Capture the cell that displays the provided text and extract its [x, y] central coordinate. 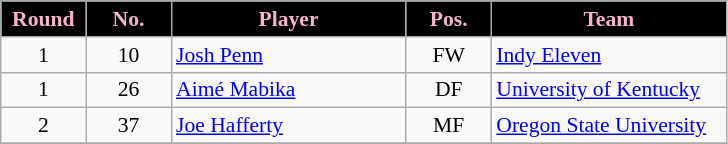
2 [44, 126]
Oregon State University [608, 126]
MF [448, 126]
26 [128, 90]
Joe Hafferty [288, 126]
10 [128, 55]
Player [288, 19]
FW [448, 55]
Round [44, 19]
Pos. [448, 19]
Team [608, 19]
DF [448, 90]
Indy Eleven [608, 55]
University of Kentucky [608, 90]
Aimé Mabika [288, 90]
37 [128, 126]
No. [128, 19]
Josh Penn [288, 55]
